Capture the cell that displays the provided text and extract its (x, y) central coordinate. 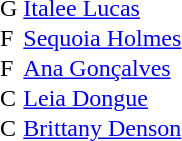
Sequoia Holmes (102, 38)
C (8, 98)
Ana Gonçalves (102, 68)
Leia Dongue (102, 98)
